Identify which cell holds the provided text, then report its [x, y] central coordinate. 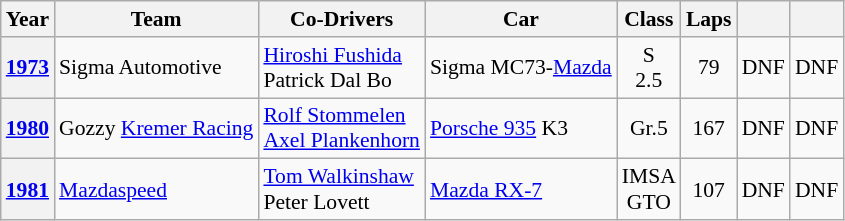
1973 [28, 68]
Gozzy Kremer Racing [156, 128]
79 [709, 68]
Team [156, 19]
Year [28, 19]
Gr.5 [649, 128]
Hiroshi Fushida Patrick Dal Bo [342, 68]
Mazda RX-7 [521, 190]
IMSAGTO [649, 190]
Laps [709, 19]
107 [709, 190]
Sigma MC73-Mazda [521, 68]
Mazdaspeed [156, 190]
1980 [28, 128]
S2.5 [649, 68]
Car [521, 19]
Rolf Stommelen Axel Plankenhorn [342, 128]
Porsche 935 K3 [521, 128]
Class [649, 19]
1981 [28, 190]
Co-Drivers [342, 19]
Tom Walkinshaw Peter Lovett [342, 190]
167 [709, 128]
Sigma Automotive [156, 68]
